For the text-containing cell, return its midpoint in [X, Y] coordinate format. 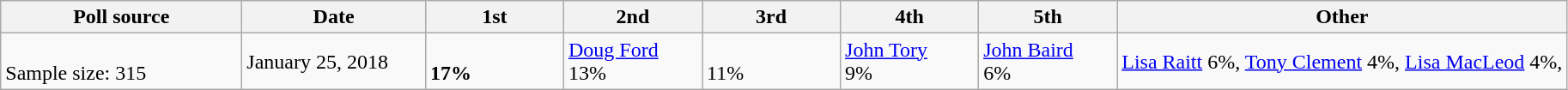
11% [771, 62]
Sample size: 315 [122, 62]
January 25, 2018 [334, 62]
5th [1048, 17]
Other [1342, 17]
Lisa Raitt 6%, Tony Clement 4%, Lisa MacLeod 4%, [1342, 62]
Poll source [122, 17]
Doug Ford13% [632, 62]
John Baird6% [1048, 62]
3rd [771, 17]
2nd [632, 17]
Date [334, 17]
17% [495, 62]
1st [495, 17]
4th [910, 17]
John Tory9% [910, 62]
